Locate the cell with the specified text and output its [X, Y] center coordinate. 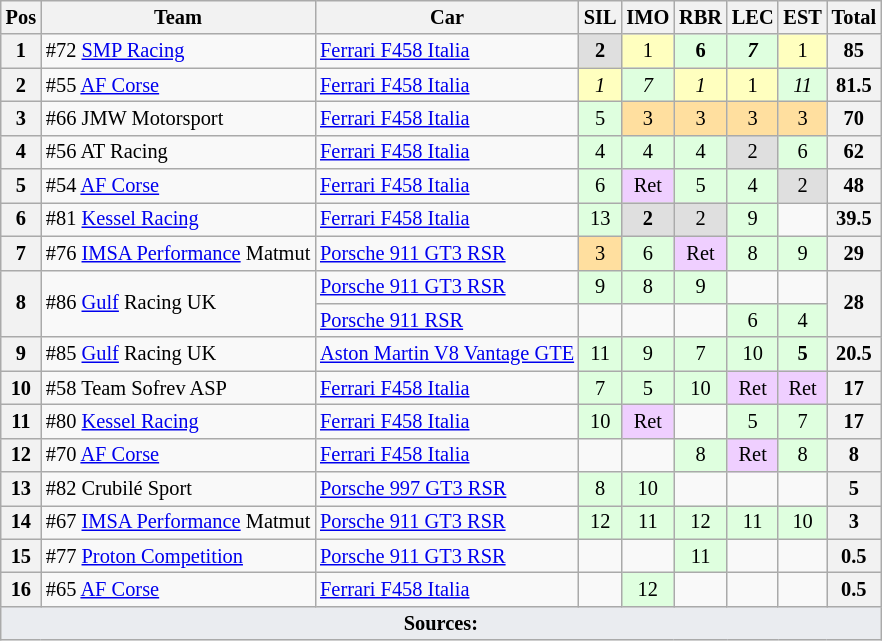
Sources: [441, 623]
62 [854, 152]
Team [178, 17]
29 [854, 253]
Aston Martin V8 Vantage GTE [447, 354]
70 [854, 118]
#67 IMSA Performance Matmut [178, 522]
SIL [600, 17]
#58 Team Sofrev ASP [178, 388]
#66 JMW Motorsport [178, 118]
#56 AT Racing [178, 152]
Total [854, 17]
IMO [648, 17]
16 [21, 589]
#80 Kessel Racing [178, 421]
#81 Kessel Racing [178, 219]
#65 AF Corse [178, 589]
#82 Crubilé Sport [178, 489]
20.5 [854, 354]
39.5 [854, 219]
28 [854, 304]
#54 AF Corse [178, 186]
Porsche 911 RSR [447, 320]
81.5 [854, 85]
Car [447, 17]
#77 Proton Competition [178, 556]
48 [854, 186]
#55 AF Corse [178, 85]
#72 SMP Racing [178, 51]
LEC [753, 17]
Pos [21, 17]
RBR [700, 17]
Porsche 997 GT3 RSR [447, 489]
#76 IMSA Performance Matmut [178, 253]
#85 Gulf Racing UK [178, 354]
15 [21, 556]
#70 AF Corse [178, 455]
#86 Gulf Racing UK [178, 304]
85 [854, 51]
14 [21, 522]
EST [802, 17]
